Identify which cell holds the provided text, then report its (X, Y) central coordinate. 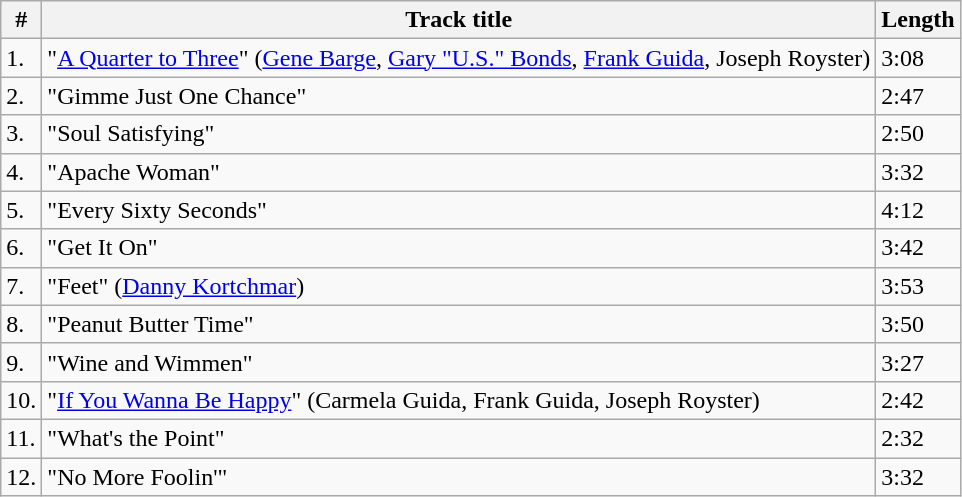
10. (22, 400)
3. (22, 134)
3:42 (918, 248)
7. (22, 286)
1. (22, 58)
"Soul Satisfying" (459, 134)
8. (22, 324)
"Wine and Wimmen" (459, 362)
11. (22, 438)
"Gimme Just One Chance" (459, 96)
5. (22, 210)
6. (22, 248)
4. (22, 172)
2:50 (918, 134)
2:42 (918, 400)
3:50 (918, 324)
Track title (459, 20)
9. (22, 362)
2:32 (918, 438)
"Every Sixty Seconds" (459, 210)
3:53 (918, 286)
"Peanut Butter Time" (459, 324)
"Apache Woman" (459, 172)
2. (22, 96)
"A Quarter to Three" (Gene Barge, Gary "U.S." Bonds, Frank Guida, Joseph Royster) (459, 58)
2:47 (918, 96)
"If You Wanna Be Happy" (Carmela Guida, Frank Guida, Joseph Royster) (459, 400)
3:08 (918, 58)
"What's the Point" (459, 438)
"Get It On" (459, 248)
Length (918, 20)
"No More Foolin'" (459, 477)
"Feet" (Danny Kortchmar) (459, 286)
12. (22, 477)
4:12 (918, 210)
# (22, 20)
3:27 (918, 362)
